From the cell containing the given text, extract its center point as (x, y) coordinate. 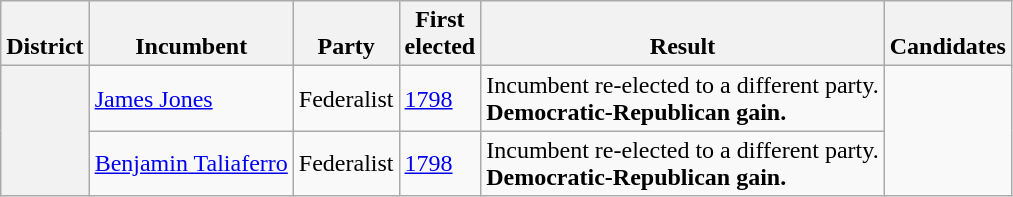
Party (346, 34)
District (45, 34)
Result (683, 34)
Firstelected (440, 34)
Candidates (948, 34)
Incumbent (191, 34)
James Jones (191, 98)
Benjamin Taliaferro (191, 164)
